Locate the cell with the specified text and output its (x, y) center coordinate. 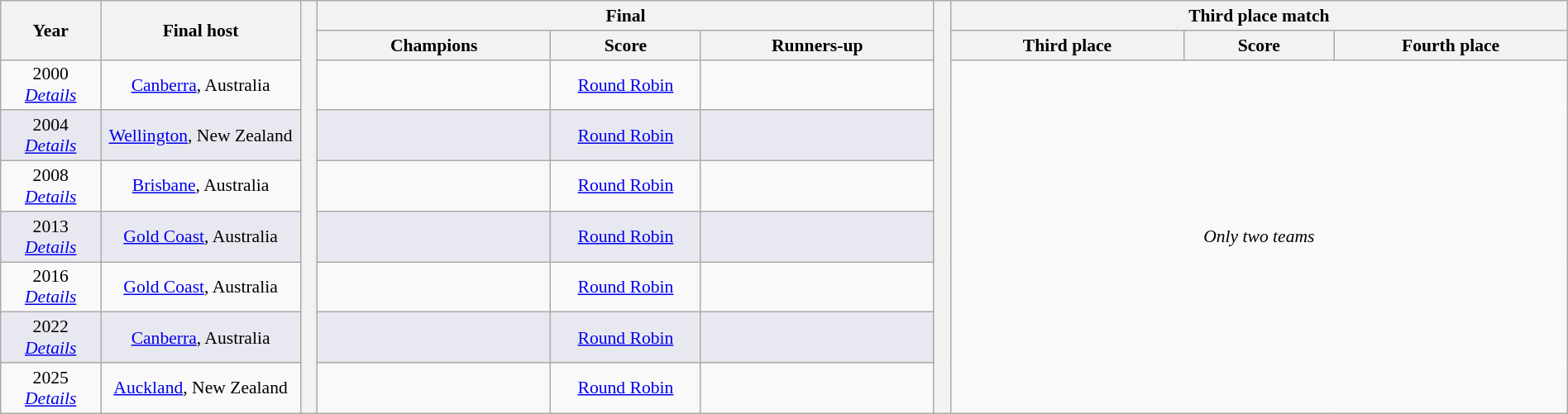
Final host (201, 30)
Third place (1067, 45)
Brisbane, Australia (201, 187)
Fourth place (1451, 45)
2022Details (51, 337)
2008Details (51, 187)
Champions (434, 45)
2013Details (51, 236)
2025Details (51, 388)
Runners-up (817, 45)
Wellington, New Zealand (201, 136)
2004Details (51, 136)
Year (51, 30)
Only two teams (1259, 236)
2000Details (51, 84)
Third place match (1259, 16)
2016Details (51, 288)
Final (626, 16)
Auckland, New Zealand (201, 388)
